Extract the [X, Y] coordinate from the center of the cell holding the provided text.  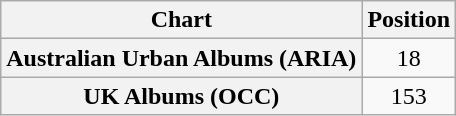
Position [409, 20]
Australian Urban Albums (ARIA) [182, 58]
18 [409, 58]
Chart [182, 20]
153 [409, 96]
UK Albums (OCC) [182, 96]
